Search for the cell housing the specified text and yield its (X, Y) center coordinate. 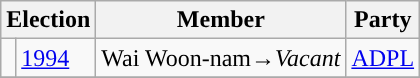
1994 (56, 58)
Member (221, 20)
Election (48, 20)
Wai Woon-nam→Vacant (221, 58)
Party (383, 20)
ADPL (383, 58)
